Scan for the cell matching the given text and deliver its [x, y] coordinate at center. 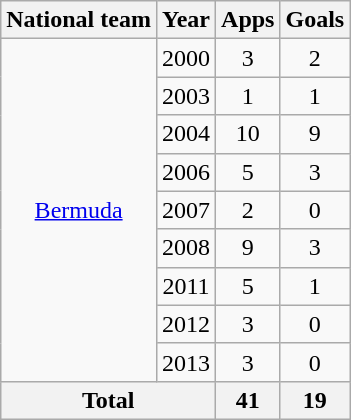
41 [248, 400]
2013 [186, 362]
19 [315, 400]
National team [79, 20]
2004 [186, 134]
2003 [186, 96]
Bermuda [79, 210]
2000 [186, 58]
Year [186, 20]
Apps [248, 20]
Goals [315, 20]
2006 [186, 172]
2008 [186, 248]
2012 [186, 324]
2011 [186, 286]
10 [248, 134]
Total [108, 400]
2007 [186, 210]
